Provide the (x, y) coordinate of the cell's center where the given text is located.  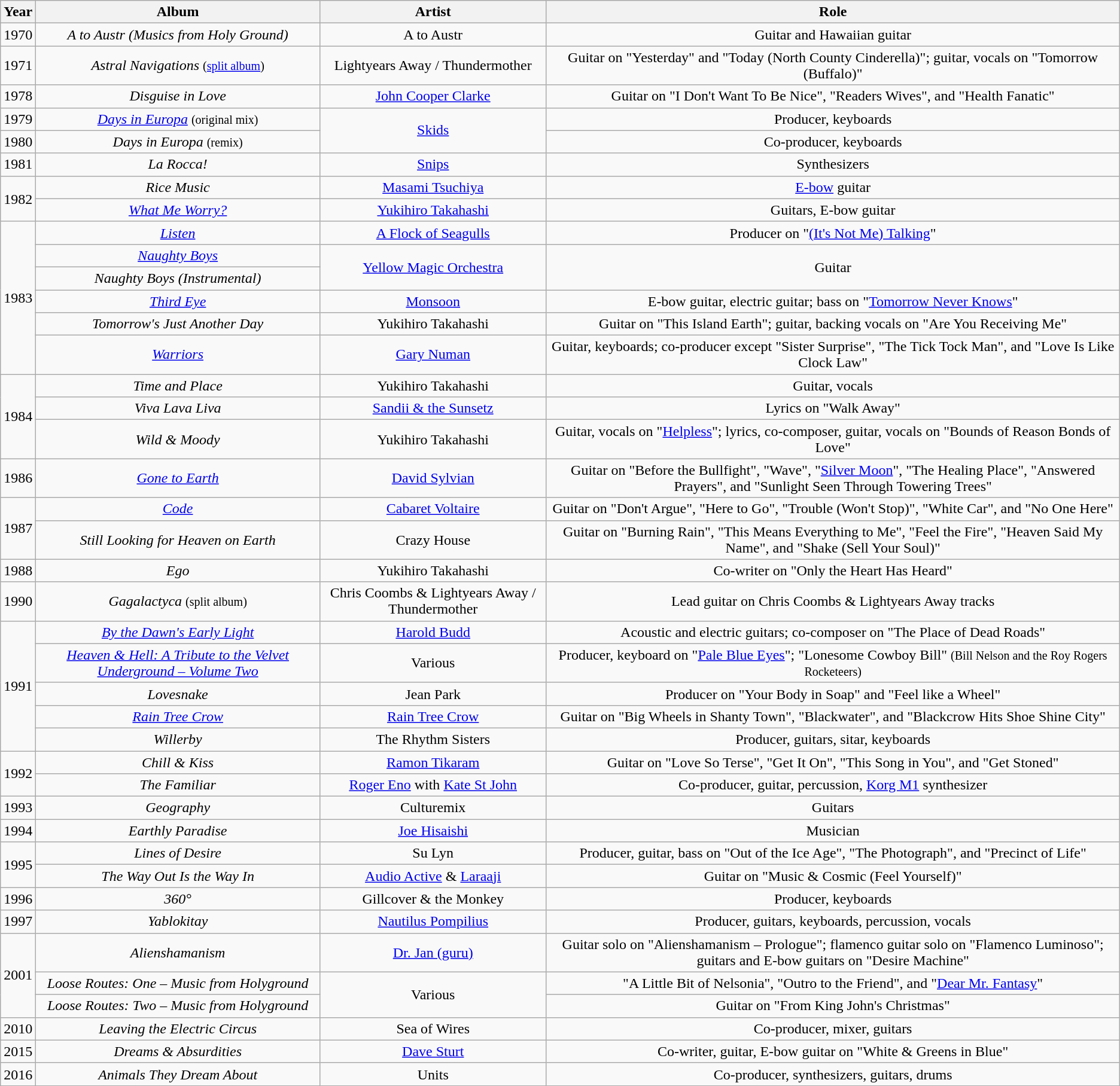
A Flock of Seagulls (433, 233)
Guitar solo on "Alienshamanism – Prologue"; flamenco guitar solo on "Flamenco Luminoso"; guitars and E-bow guitars on "Desire Machine" (833, 952)
Code (178, 509)
Gillcover & the Monkey (433, 899)
Crazy House (433, 539)
1979 (18, 119)
1997 (18, 922)
Wild & Moody (178, 439)
Naughty Boys (Instrumental) (178, 278)
Artist (433, 12)
1971 (18, 66)
2010 (18, 1029)
Earthly Paradise (178, 831)
Monsoon (433, 301)
Jean Park (433, 694)
Cabaret Voltaire (433, 509)
Gagalactyca (split album) (178, 602)
Acoustic and electric guitars; co-composer on "The Place of Dead Roads" (833, 632)
2015 (18, 1051)
Dave Sturt (433, 1051)
1992 (18, 774)
John Cooper Clarke (433, 96)
The Familiar (178, 785)
Loose Routes: Two – Music from Holyground (178, 1006)
Guitar (833, 267)
Snips (433, 164)
Ramon Tikaram (433, 762)
Still Looking for Heaven on Earth (178, 539)
Units (433, 1074)
Lovesnake (178, 694)
Days in Europa (original mix) (178, 119)
Loose Routes: One – Music from Holyground (178, 983)
Su Lyn (433, 853)
Lyrics on "Walk Away" (833, 408)
Dr. Jan (guru) (433, 952)
A to Austr (433, 35)
La Rocca! (178, 164)
2001 (18, 975)
Dreams & Absurdities (178, 1051)
Sea of Wires (433, 1029)
Co-producer, synthesizers, guitars, drums (833, 1074)
Album (178, 12)
Co-producer, mixer, guitars (833, 1029)
"A Little Bit of Nelsonia", "Outro to the Friend", and "Dear Mr. Fantasy" (833, 983)
Warriors (178, 355)
Producer on "(It's Not Me) Talking" (833, 233)
Producer, guitars, sitar, keyboards (833, 739)
1978 (18, 96)
Producer, keyboard on "Pale Blue Eyes"; "Lonesome Cowboy Bill" (Bill Nelson and the Roy Rogers Rocketeers) (833, 663)
1984 (18, 416)
1991 (18, 685)
Producer, guitar, bass on "Out of the Ice Age", "The Photograph", and "Precinct of Life" (833, 853)
1995 (18, 865)
E-bow guitar (833, 187)
Harold Budd (433, 632)
Culturemix (433, 808)
Tomorrow's Just Another Day (178, 324)
Yablokitay (178, 922)
Heaven & Hell: A Tribute to the Velvet Underground – Volume Two (178, 663)
Role (833, 12)
360° (178, 899)
Guitar on "Music & Cosmic (Feel Yourself)" (833, 876)
Lightyears Away / Thundermother (433, 66)
Time and Place (178, 386)
Guitar and Hawaiian guitar (833, 35)
Geography (178, 808)
Lead guitar on Chris Coombs & Lightyears Away tracks (833, 602)
Guitar on "Big Wheels in Shanty Town", "Blackwater", and "Blackcrow Hits Shoe Shine City" (833, 716)
1970 (18, 35)
Astral Navigations (split album) (178, 66)
Viva Lava Liva (178, 408)
Nautilus Pompilius (433, 922)
Joe Hisaishi (433, 831)
Producer, guitars, keyboards, percussion, vocals (833, 922)
David Sylvian (433, 478)
Audio Active & Laraaji (433, 876)
1986 (18, 478)
Roger Eno with Kate St John (433, 785)
1994 (18, 831)
1990 (18, 602)
By the Dawn's Early Light (178, 632)
Gone to Earth (178, 478)
Co-producer, guitar, percussion, Korg M1 synthesizer (833, 785)
1987 (18, 529)
Gary Numan (433, 355)
Chris Coombs & Lightyears Away / Thundermother (433, 602)
Listen (178, 233)
Producer on "Your Body in Soap" and "Feel like a Wheel" (833, 694)
1993 (18, 808)
1981 (18, 164)
Guitar on "This Island Earth"; guitar, backing vocals on "Are You Receiving Me" (833, 324)
Naughty Boys (178, 255)
Willerby (178, 739)
A to Austr (Musics from Holy Ground) (178, 35)
Ego (178, 571)
Co-writer, guitar, E-bow guitar on "White & Greens in Blue" (833, 1051)
Musician (833, 831)
Year (18, 12)
Skids (433, 130)
Guitar on "Before the Bullfight", "Wave", "Silver Moon", "The Healing Place", "Answered Prayers", and "Sunlight Seen Through Towering Trees" (833, 478)
Animals They Dream About (178, 1074)
Guitar, vocals (833, 386)
The Rhythm Sisters (433, 739)
Guitar on "I Don't Want To Be Nice", "Readers Wives", and "Health Fanatic" (833, 96)
Guitar on "Burning Rain", "This Means Everything to Me", "Feel the Fire", "Heaven Said My Name", and "Shake (Sell Your Soul)" (833, 539)
Yellow Magic Orchestra (433, 267)
Co-writer on "Only the Heart Has Heard" (833, 571)
Guitar on "Don't Argue", "Here to Go", "Trouble (Won't Stop)", "White Car", and "No One Here" (833, 509)
Rice Music (178, 187)
The Way Out Is the Way In (178, 876)
Co-producer, keyboards (833, 142)
Leaving the Electric Circus (178, 1029)
Alienshamanism (178, 952)
Third Eye (178, 301)
Lines of Desire (178, 853)
Masami Tsuchiya (433, 187)
Guitar on "Love So Terse", "Get It On", "This Song in You", and "Get Stoned" (833, 762)
1982 (18, 199)
Synthesizers (833, 164)
Guitars (833, 808)
2016 (18, 1074)
Guitar on "From King John's Christmas" (833, 1006)
Sandii & the Sunsetz (433, 408)
What Me Worry? (178, 210)
1996 (18, 899)
1980 (18, 142)
1988 (18, 571)
E-bow guitar, electric guitar; bass on "Tomorrow Never Knows" (833, 301)
Guitar, vocals on "Helpless"; lyrics, co-composer, guitar, vocals on "Bounds of Reason Bonds of Love" (833, 439)
Guitar, keyboards; co-producer except "Sister Surprise", "The Tick Tock Man", and "Love Is Like Clock Law" (833, 355)
1983 (18, 298)
Guitars, E-bow guitar (833, 210)
Disguise in Love (178, 96)
Guitar on "Yesterday" and "Today (North County Cinderella)"; guitar, vocals on "Tomorrow (Buffalo)" (833, 66)
Chill & Kiss (178, 762)
Days in Europa (remix) (178, 142)
